Pinpoint the cell where the given text exists, returning its [X, Y] midpoint coordinate. 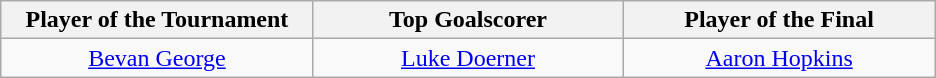
Player of the Tournament [156, 20]
Top Goalscorer [468, 20]
Bevan George [156, 58]
Luke Doerner [468, 58]
Aaron Hopkins [780, 58]
Player of the Final [780, 20]
